Search for the cell housing the specified text and yield its [x, y] center coordinate. 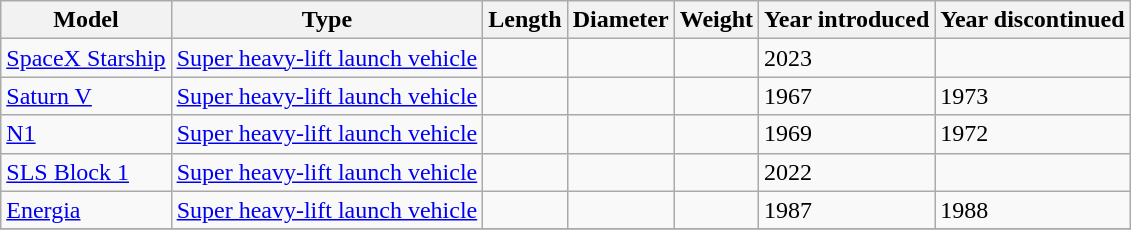
Year introduced [847, 20]
1969 [847, 134]
N1 [86, 134]
2022 [847, 172]
Diameter [620, 20]
Weight [716, 20]
SpaceX Starship [86, 58]
SLS Block 1 [86, 172]
1972 [1032, 134]
Saturn V [86, 96]
1967 [847, 96]
1988 [1032, 210]
1987 [847, 210]
Model [86, 20]
Length [525, 20]
2023 [847, 58]
Type [327, 20]
1973 [1032, 96]
Year discontinued [1032, 20]
Energia [86, 210]
